Determine the [X, Y] coordinate at the center of the cell enclosing the given text.  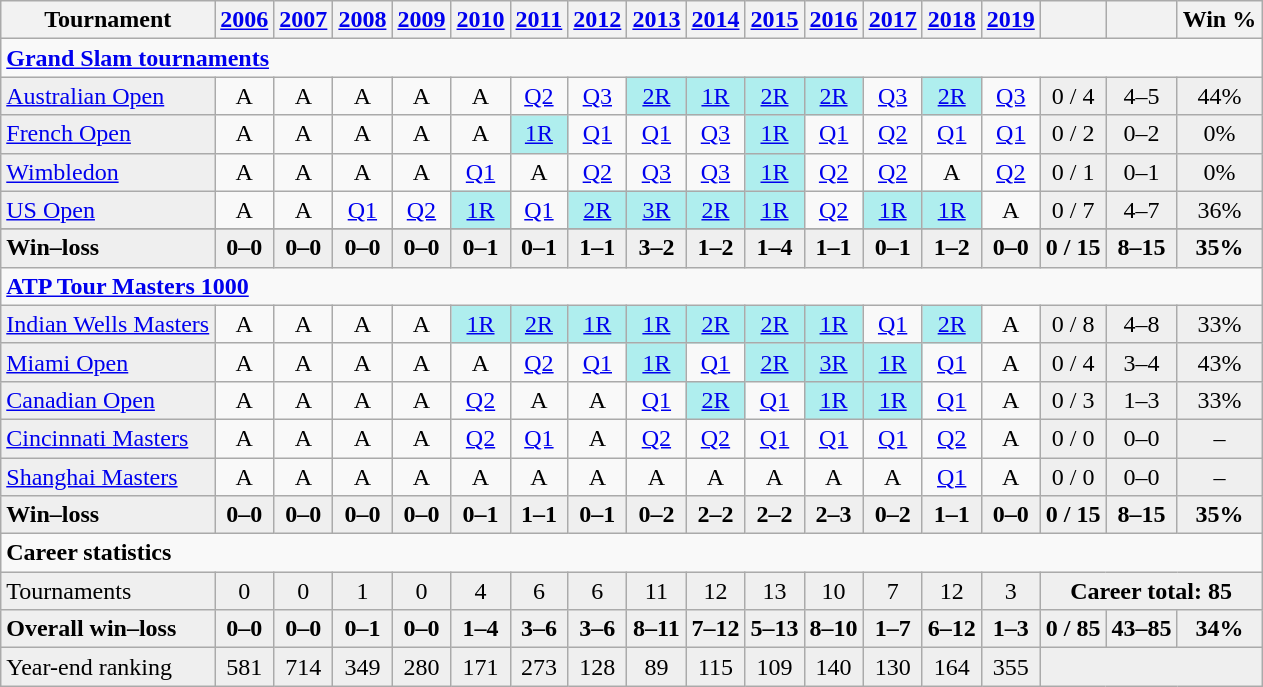
2–3 [834, 515]
2007 [304, 20]
13 [774, 591]
Career total: 85 [1150, 591]
8–11 [656, 629]
2014 [716, 20]
581 [244, 667]
280 [422, 667]
6–12 [952, 629]
355 [1010, 667]
2012 [598, 20]
10 [834, 591]
Australian Open [108, 96]
2017 [892, 20]
Career statistics [632, 553]
7–12 [716, 629]
0 / 1 [1073, 172]
1–7 [892, 629]
0 / 3 [1073, 400]
714 [304, 667]
3 [1010, 591]
7 [892, 591]
4 [480, 591]
128 [598, 667]
2015 [774, 20]
2018 [952, 20]
349 [362, 667]
109 [774, 667]
Cincinnati Masters [108, 438]
43% [1220, 362]
171 [480, 667]
44% [1220, 96]
273 [539, 667]
5–13 [774, 629]
2011 [539, 20]
0 / 8 [1073, 324]
2009 [422, 20]
1 [362, 591]
2019 [1010, 20]
ATP Tour Masters 1000 [632, 286]
0 / 7 [1073, 210]
Tournament [108, 20]
3–4 [1142, 362]
US Open [108, 210]
Tournaments [108, 591]
Win % [1220, 20]
2013 [656, 20]
2006 [244, 20]
0 / 2 [1073, 134]
Canadian Open [108, 400]
0 / 85 [1073, 629]
Shanghai Masters [108, 477]
Grand Slam tournaments [632, 58]
130 [892, 667]
2010 [480, 20]
3–2 [656, 248]
43–85 [1142, 629]
Wimbledon [108, 172]
French Open [108, 134]
2008 [362, 20]
164 [952, 667]
34% [1220, 629]
115 [716, 667]
36% [1220, 210]
11 [656, 591]
4–5 [1142, 96]
4–7 [1142, 210]
Indian Wells Masters [108, 324]
Miami Open [108, 362]
Overall win–loss [108, 629]
Year-end ranking [108, 667]
4–8 [1142, 324]
2016 [834, 20]
140 [834, 667]
89 [656, 667]
8–10 [834, 629]
